Locate the cell with the specified text and output its (X, Y) center coordinate. 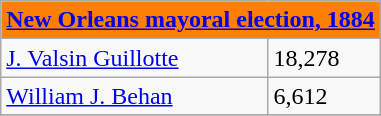
18,278 (324, 58)
New Orleans mayoral election, 1884 (191, 20)
William J. Behan (134, 96)
6,612 (324, 96)
J. Valsin Guillotte (134, 58)
